Pinpoint the cell where the given text exists, returning its [x, y] midpoint coordinate. 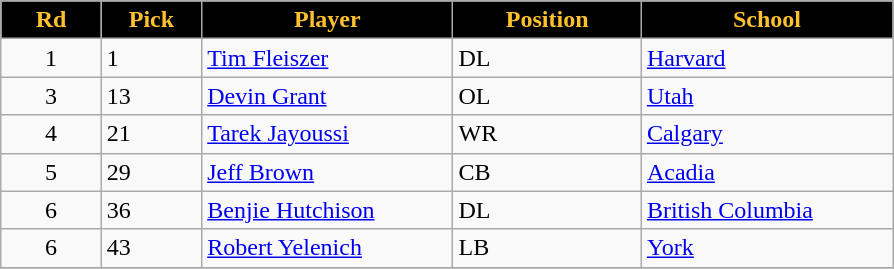
Rd [51, 20]
Acadia [766, 172]
4 [51, 134]
Robert Yelenich [328, 248]
29 [151, 172]
36 [151, 210]
OL [547, 96]
CB [547, 172]
Jeff Brown [328, 172]
British Columbia [766, 210]
Pick [151, 20]
Benjie Hutchison [328, 210]
York [766, 248]
Harvard [766, 58]
Player [328, 20]
LB [547, 248]
Tarek Jayoussi [328, 134]
School [766, 20]
21 [151, 134]
WR [547, 134]
Calgary [766, 134]
13 [151, 96]
Tim Fleiszer [328, 58]
43 [151, 248]
Devin Grant [328, 96]
5 [51, 172]
Utah [766, 96]
Position [547, 20]
3 [51, 96]
